Determine the (X, Y) coordinate at the center of the cell enclosing the given text.  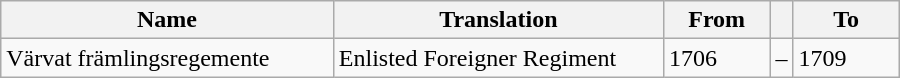
– (782, 58)
From (716, 20)
1709 (846, 58)
1706 (716, 58)
To (846, 20)
Värvat främlingsregemente (168, 58)
Name (168, 20)
Translation (498, 20)
Enlisted Foreigner Regiment (498, 58)
